Pinpoint the cell where the given text exists, returning its [x, y] midpoint coordinate. 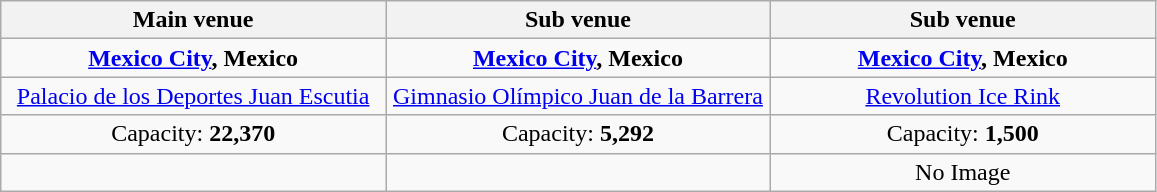
No Image [962, 172]
Main venue [194, 20]
Capacity: 1,500 [962, 134]
Revolution Ice Rink [962, 96]
Capacity: 5,292 [578, 134]
Capacity: 22,370 [194, 134]
Palacio de los Deportes Juan Escutia [194, 96]
Gimnasio Olímpico Juan de la Barrera [578, 96]
